Pinpoint the cell where the given text exists, returning its [X, Y] midpoint coordinate. 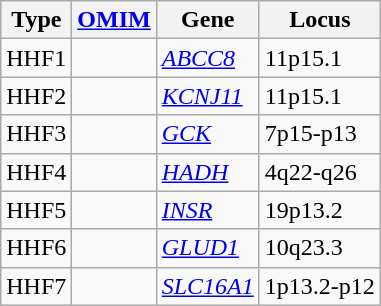
HHF4 [36, 172]
INSR [208, 210]
19p13.2 [320, 210]
HHF2 [36, 96]
KCNJ11 [208, 96]
HHF6 [36, 248]
7p15-p13 [320, 134]
OMIM [114, 20]
HADH [208, 172]
HHF3 [36, 134]
ABCC8 [208, 58]
GCK [208, 134]
HHF7 [36, 286]
Gene [208, 20]
SLC16A1 [208, 286]
GLUD1 [208, 248]
Locus [320, 20]
1p13.2-p12 [320, 286]
10q23.3 [320, 248]
Type [36, 20]
HHF1 [36, 58]
HHF5 [36, 210]
4q22-q26 [320, 172]
